Provide the [X, Y] coordinate of the cell's center where the given text is located.  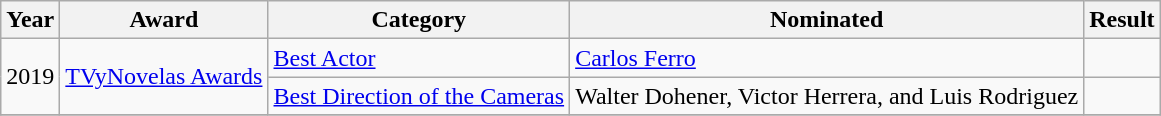
Result [1122, 20]
Best Direction of the Cameras [419, 96]
Category [419, 20]
TVyNovelas Awards [164, 77]
Nominated [827, 20]
Award [164, 20]
Best Actor [419, 58]
Year [30, 20]
2019 [30, 77]
Walter Dohener, Victor Herrera, and Luis Rodriguez [827, 96]
Carlos Ferro [827, 58]
